Return [X, Y] of the center of cell containing provided text 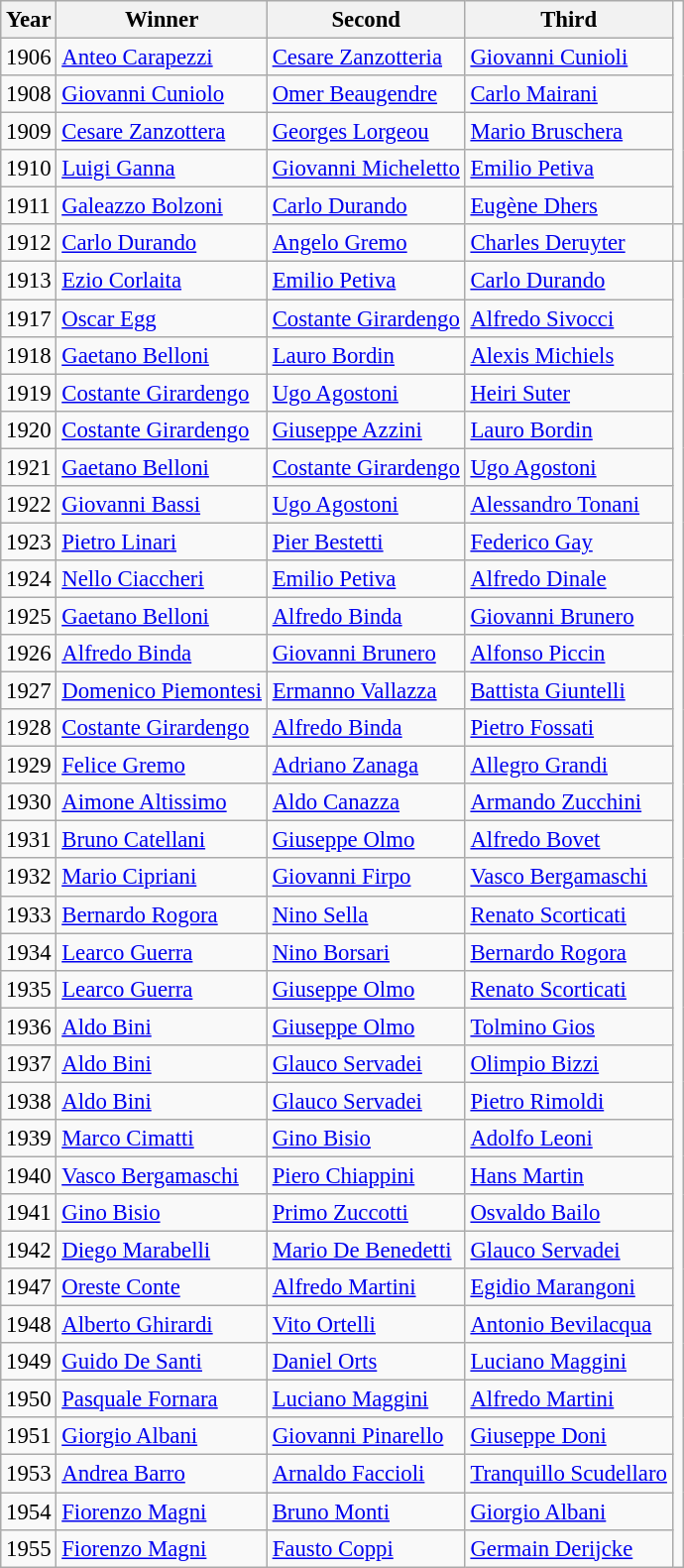
Ermanno Vallazza [366, 691]
Galeazzo Bolzoni [162, 206]
Year [29, 20]
Giovanni Micheletto [366, 169]
1929 [29, 766]
Alberto Ghirardi [162, 1325]
Carlo Mairani [569, 94]
Mario Cipriani [162, 878]
Alfredo Dinale [569, 579]
1937 [29, 1064]
Pietro Rimoldi [569, 1101]
Cesare Zanzottera [162, 132]
1947 [29, 1287]
1926 [29, 654]
Adriano Zanaga [366, 766]
1913 [29, 281]
1941 [29, 1213]
Giovanni Cunioli [569, 58]
Primo Zuccotti [366, 1213]
Oscar Egg [162, 318]
Giovanni Pinarello [366, 1437]
Tolmino Gios [569, 1026]
Pasquale Fornara [162, 1399]
Alfonso Piccin [569, 654]
Domenico Piemontesi [162, 691]
1936 [29, 1026]
1942 [29, 1251]
1938 [29, 1101]
Bruno Catellani [162, 840]
Giovanni Firpo [366, 878]
Osvaldo Bailo [569, 1213]
Alfredo Sivocci [569, 318]
1925 [29, 616]
Daniel Orts [366, 1362]
Diego Marabelli [162, 1251]
Pier Bestetti [366, 542]
1949 [29, 1362]
Pietro Linari [162, 542]
1933 [29, 914]
1924 [29, 579]
1939 [29, 1139]
Ezio Corlaita [162, 281]
1934 [29, 952]
Giuseppe Doni [569, 1437]
Cesare Zanzotteria [366, 58]
1906 [29, 58]
Arnaldo Faccioli [366, 1474]
1931 [29, 840]
Allegro Grandi [569, 766]
Anteo Carapezzi [162, 58]
Bruno Monti [366, 1511]
Mario De Benedetti [366, 1251]
Charles Deruyter [569, 243]
1910 [29, 169]
Marco Cimatti [162, 1139]
1922 [29, 505]
1918 [29, 355]
1920 [29, 429]
Nino Sella [366, 914]
1932 [29, 878]
Alfredo Bovet [569, 840]
Aimone Altissimo [162, 802]
Georges Lorgeou [366, 132]
Giuseppe Azzini [366, 429]
Hans Martin [569, 1175]
Piero Chiappini [366, 1175]
1928 [29, 728]
Giovanni Cuniolo [162, 94]
Federico Gay [569, 542]
1930 [29, 802]
1927 [29, 691]
Third [569, 20]
Oreste Conte [162, 1287]
Omer Beaugendre [366, 94]
Winner [162, 20]
Eugène Dhers [569, 206]
Olimpio Bizzi [569, 1064]
1935 [29, 989]
Tranquillo Scudellaro [569, 1474]
Nello Ciaccheri [162, 579]
Adolfo Leoni [569, 1139]
Pietro Fossati [569, 728]
Alessandro Tonani [569, 505]
Felice Gremo [162, 766]
1917 [29, 318]
Heiri Suter [569, 393]
Second [366, 20]
Vito Ortelli [366, 1325]
Fausto Coppi [366, 1548]
Angelo Gremo [366, 243]
1953 [29, 1474]
1951 [29, 1437]
Armando Zucchini [569, 802]
1923 [29, 542]
1908 [29, 94]
Germain Derijcke [569, 1548]
1955 [29, 1548]
Guido De Santi [162, 1362]
1911 [29, 206]
Aldo Canazza [366, 802]
Giovanni Bassi [162, 505]
Andrea Barro [162, 1474]
Nino Borsari [366, 952]
1919 [29, 393]
1921 [29, 467]
Battista Giuntelli [569, 691]
Egidio Marangoni [569, 1287]
1940 [29, 1175]
Luigi Ganna [162, 169]
1950 [29, 1399]
Mario Bruschera [569, 132]
Antonio Bevilacqua [569, 1325]
1912 [29, 243]
Alexis Michiels [569, 355]
1948 [29, 1325]
1954 [29, 1511]
1909 [29, 132]
